For the text-containing cell, return its midpoint in (x, y) coordinate format. 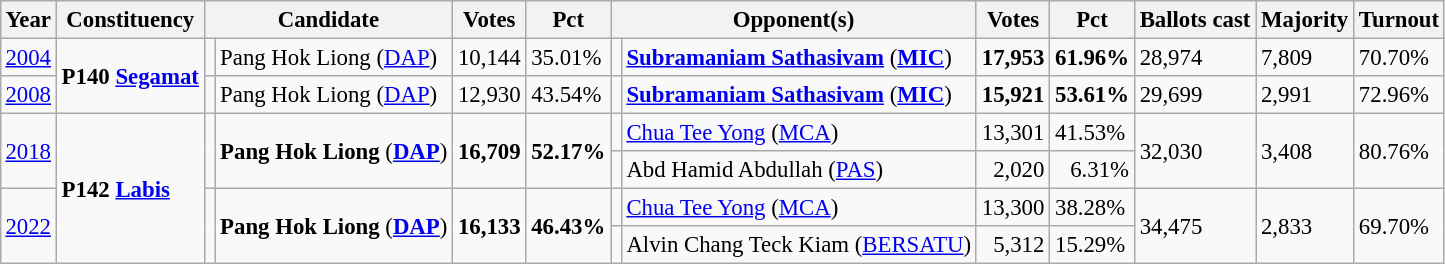
Turnout (1400, 20)
Abd Hamid Abdullah (PAS) (798, 170)
Ballots cast (1194, 20)
6.31% (1092, 170)
35.01% (568, 57)
72.96% (1400, 95)
69.70% (1400, 226)
28,974 (1194, 57)
2008 (28, 95)
3,408 (1305, 152)
Alvin Chang Teck Kiam (BERSATU) (798, 245)
70.70% (1400, 57)
16,709 (490, 152)
Constituency (130, 20)
61.96% (1092, 57)
Majority (1305, 20)
2018 (28, 152)
Opponent(s) (793, 20)
Year (28, 20)
P140 Segamat (130, 76)
13,300 (1012, 208)
5,312 (1012, 245)
38.28% (1092, 208)
52.17% (568, 152)
15.29% (1092, 245)
16,133 (490, 226)
53.61% (1092, 95)
29,699 (1194, 95)
41.53% (1092, 133)
46.43% (568, 226)
15,921 (1012, 95)
Candidate (328, 20)
2,020 (1012, 170)
80.76% (1400, 152)
43.54% (568, 95)
17,953 (1012, 57)
7,809 (1305, 57)
12,930 (490, 95)
34,475 (1194, 226)
2,991 (1305, 95)
P142 Labis (130, 189)
32,030 (1194, 152)
13,301 (1012, 133)
2022 (28, 226)
10,144 (490, 57)
2,833 (1305, 226)
2004 (28, 57)
